Scan for the cell matching the given text and deliver its (x, y) coordinate at center. 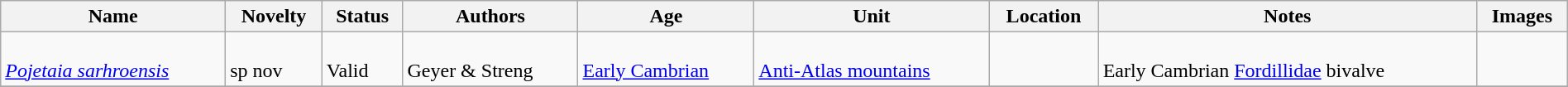
Valid (362, 60)
Novelty (275, 17)
Early Cambrian (667, 60)
Pojetaia sarhroensis (113, 60)
sp nov (275, 60)
Age (667, 17)
Authors (490, 17)
Anti-Atlas mountains (872, 60)
Unit (872, 17)
Notes (1287, 17)
Name (113, 17)
Location (1044, 17)
Early Cambrian Fordillidae bivalve (1287, 60)
Geyer & Streng (490, 60)
Status (362, 17)
Images (1522, 17)
